From the cell containing the given text, extract its center point as (x, y) coordinate. 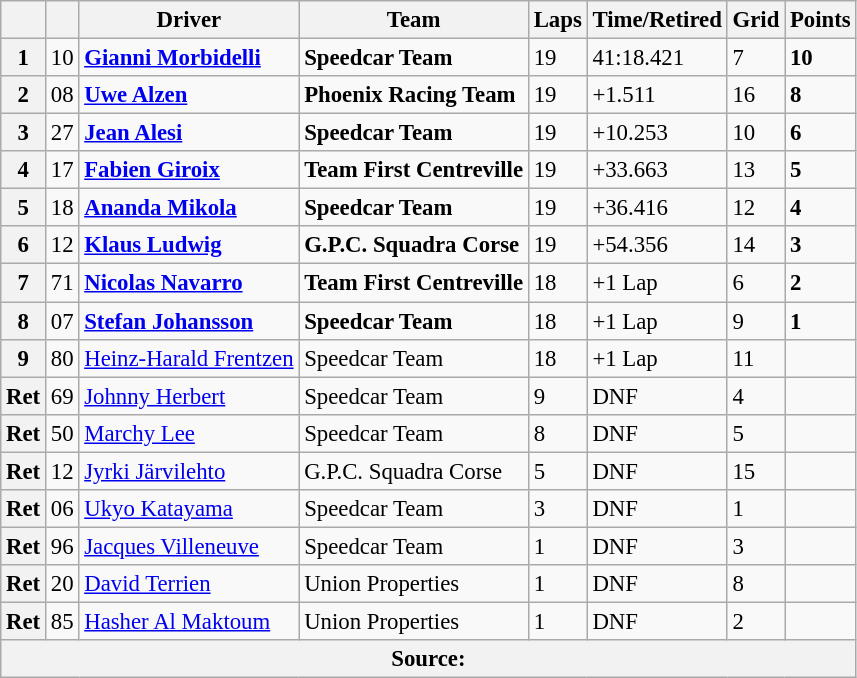
Gianni Morbidelli (189, 58)
Grid (756, 20)
07 (62, 321)
Driver (189, 20)
Hasher Al Maktoum (189, 621)
Johnny Herbert (189, 396)
50 (62, 433)
+54.356 (657, 245)
+36.416 (657, 208)
27 (62, 133)
Ananda Mikola (189, 208)
Klaus Ludwig (189, 245)
41:18.421 (657, 58)
David Terrien (189, 584)
Team (414, 20)
16 (756, 95)
+1.511 (657, 95)
Jean Alesi (189, 133)
+33.663 (657, 170)
Nicolas Navarro (189, 283)
Jacques Villeneuve (189, 546)
Stefan Johansson (189, 321)
06 (62, 509)
Phoenix Racing Team (414, 95)
Source: (428, 659)
69 (62, 396)
Uwe Alzen (189, 95)
Time/Retired (657, 20)
15 (756, 471)
Jyrki Järvilehto (189, 471)
Laps (558, 20)
+10.253 (657, 133)
Fabien Giroix (189, 170)
85 (62, 621)
96 (62, 546)
13 (756, 170)
80 (62, 358)
08 (62, 95)
Ukyo Katayama (189, 509)
Heinz-Harald Frentzen (189, 358)
14 (756, 245)
71 (62, 283)
Points (820, 20)
20 (62, 584)
17 (62, 170)
Marchy Lee (189, 433)
11 (756, 358)
